Pinpoint the cell where the given text exists, returning its (x, y) midpoint coordinate. 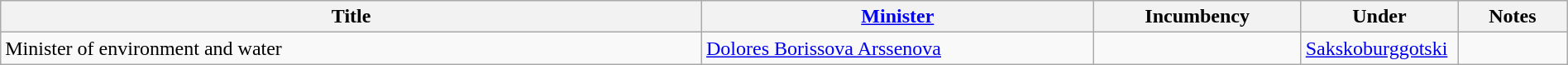
Notes (1513, 17)
Sakskoburggotski (1379, 48)
Title (351, 17)
Under (1379, 17)
Dolores Borissova Arssenova (898, 48)
Minister (898, 17)
Incumbency (1198, 17)
Minister of environment and water (351, 48)
